Scan for the cell matching the given text and deliver its [X, Y] coordinate at center. 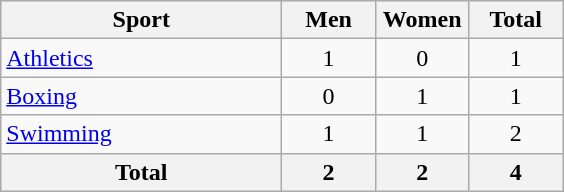
Women [422, 20]
Swimming [142, 134]
Sport [142, 20]
Men [329, 20]
Boxing [142, 96]
4 [516, 172]
Athletics [142, 58]
